For the text-containing cell, return its midpoint in [x, y] coordinate format. 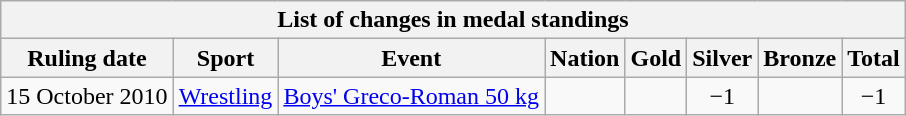
Ruling date [87, 58]
Nation [585, 58]
Sport [226, 58]
Event [412, 58]
List of changes in medal standings [454, 20]
15 October 2010 [87, 96]
Total [874, 58]
Wrestling [226, 96]
Bronze [800, 58]
Silver [722, 58]
Gold [656, 58]
Boys' Greco-Roman 50 kg [412, 96]
